From the cell containing the given text, extract its center point as (x, y) coordinate. 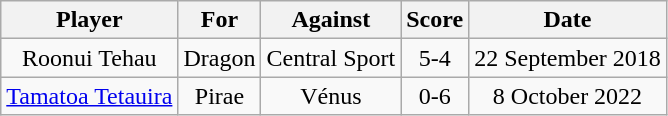
Dragon (220, 58)
8 October 2022 (568, 96)
Pirae (220, 96)
Against (331, 20)
Date (568, 20)
5-4 (435, 58)
Roonui Tehau (90, 58)
Player (90, 20)
For (220, 20)
Score (435, 20)
22 September 2018 (568, 58)
Tamatoa Tetauira (90, 96)
Central Sport (331, 58)
Vénus (331, 96)
0-6 (435, 96)
